Identify which cell holds the provided text, then report its (x, y) central coordinate. 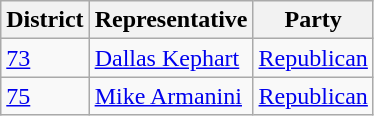
Representative (171, 20)
73 (45, 58)
Mike Armanini (171, 96)
Dallas Kephart (171, 58)
75 (45, 96)
District (45, 20)
Party (313, 20)
